Pinpoint the cell where the given text exists, returning its (x, y) midpoint coordinate. 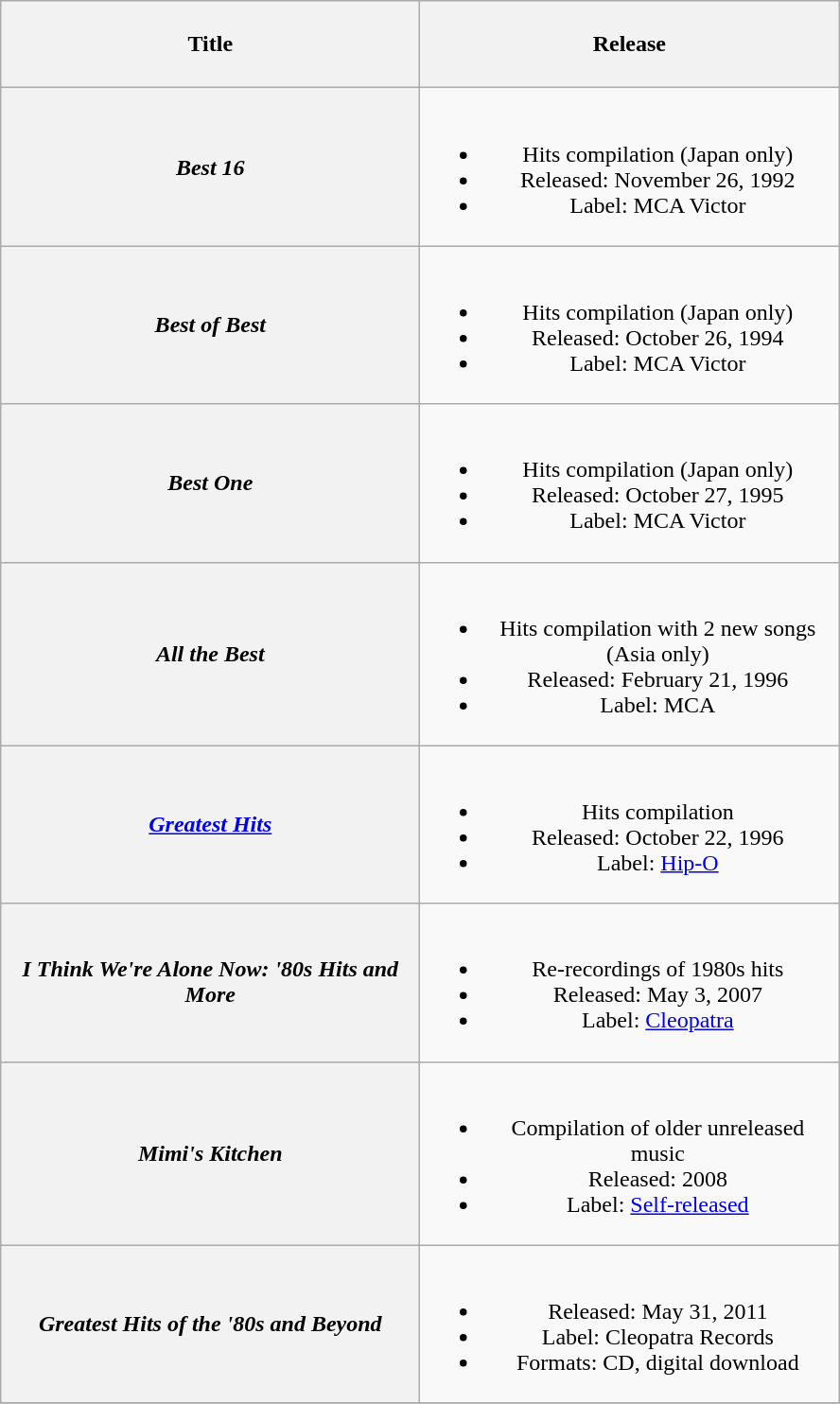
Hits compilation with 2 new songs (Asia only)Released: February 21, 1996Label: MCA (630, 654)
I Think We're Alone Now: '80s Hits and More (210, 982)
Hits compilation (Japan only)Released: October 26, 1994Label: MCA Victor (630, 325)
Hits compilation (Japan only)Released: November 26, 1992Label: MCA Victor (630, 167)
Title (210, 44)
Mimi's Kitchen (210, 1153)
Hits compilationReleased: October 22, 1996Label: Hip-O (630, 825)
Best One (210, 483)
Released: May 31, 2011Label: Cleopatra RecordsFormats: CD, digital download (630, 1325)
Re-recordings of 1980s hitsReleased: May 3, 2007Label: Cleopatra (630, 982)
All the Best (210, 654)
Best of Best (210, 325)
Compilation of older unreleased musicReleased: 2008Label: Self-released (630, 1153)
Greatest Hits (210, 825)
Hits compilation (Japan only)Released: October 27, 1995Label: MCA Victor (630, 483)
Best 16 (210, 167)
Greatest Hits of the '80s and Beyond (210, 1325)
Release (630, 44)
